Identify which cell holds the provided text, then report its [x, y] central coordinate. 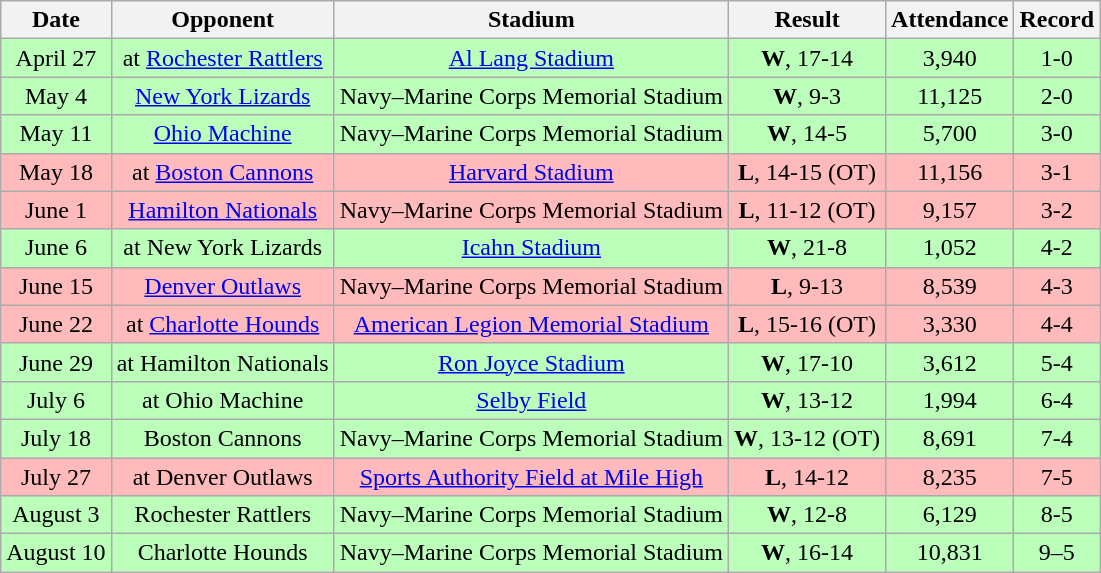
L, 14-15 (OT) [808, 172]
6,129 [950, 515]
at New York Lizards [222, 248]
4-2 [1057, 248]
July 27 [56, 477]
1-0 [1057, 58]
Result [808, 20]
June 15 [56, 286]
at Ohio Machine [222, 400]
Al Lang Stadium [531, 58]
Boston Cannons [222, 438]
L, 15-16 (OT) [808, 324]
3,612 [950, 362]
9,157 [950, 210]
4-3 [1057, 286]
May 4 [56, 96]
June 29 [56, 362]
W, 9-3 [808, 96]
at Denver Outlaws [222, 477]
at Rochester Rattlers [222, 58]
5-4 [1057, 362]
Date [56, 20]
June 1 [56, 210]
June 22 [56, 324]
American Legion Memorial Stadium [531, 324]
4-4 [1057, 324]
New York Lizards [222, 96]
L, 9-13 [808, 286]
W, 17-14 [808, 58]
Opponent [222, 20]
July 18 [56, 438]
April 27 [56, 58]
May 18 [56, 172]
1,994 [950, 400]
3-2 [1057, 210]
August 3 [56, 515]
Hamilton Nationals [222, 210]
L, 11-12 (OT) [808, 210]
W, 14-5 [808, 134]
June 6 [56, 248]
3,940 [950, 58]
3,330 [950, 324]
7-5 [1057, 477]
Stadium [531, 20]
at Boston Cannons [222, 172]
May 11 [56, 134]
8,235 [950, 477]
Denver Outlaws [222, 286]
Ron Joyce Stadium [531, 362]
10,831 [950, 553]
8-5 [1057, 515]
3-1 [1057, 172]
Sports Authority Field at Mile High [531, 477]
11,125 [950, 96]
11,156 [950, 172]
2-0 [1057, 96]
1,052 [950, 248]
W, 21-8 [808, 248]
Selby Field [531, 400]
Harvard Stadium [531, 172]
3-0 [1057, 134]
6-4 [1057, 400]
W, 12-8 [808, 515]
W, 13-12 [808, 400]
7-4 [1057, 438]
at Hamilton Nationals [222, 362]
9–5 [1057, 553]
Record [1057, 20]
August 10 [56, 553]
5,700 [950, 134]
8,691 [950, 438]
W, 13-12 (OT) [808, 438]
L, 14-12 [808, 477]
Attendance [950, 20]
W, 16-14 [808, 553]
Icahn Stadium [531, 248]
Ohio Machine [222, 134]
Charlotte Hounds [222, 553]
W, 17-10 [808, 362]
July 6 [56, 400]
at Charlotte Hounds [222, 324]
8,539 [950, 286]
Rochester Rattlers [222, 515]
